Detect which cell encompasses the target text, then output its [x, y] center coordinate. 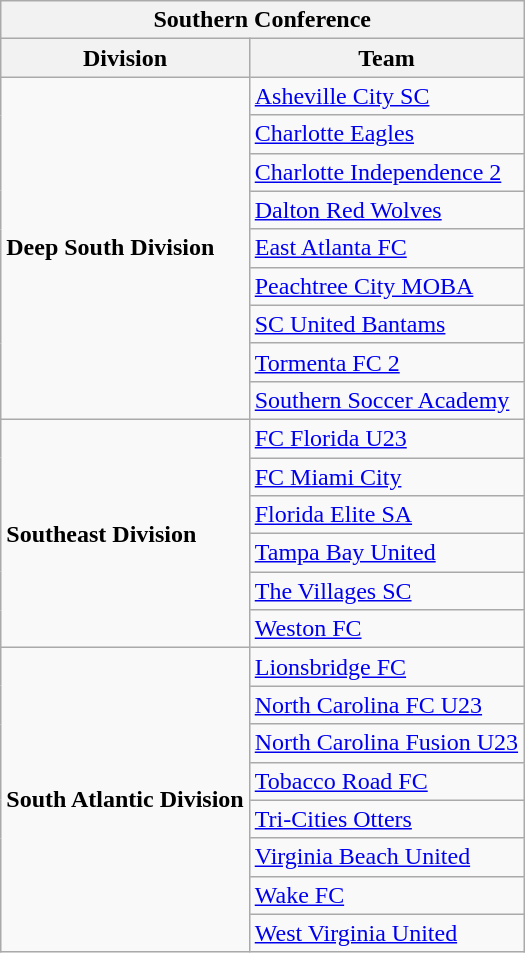
Wake FC [386, 895]
Charlotte Eagles [386, 134]
The Villages SC [386, 591]
North Carolina FC U23 [386, 705]
FC Miami City [386, 477]
Tampa Bay United [386, 553]
Tormenta FC 2 [386, 362]
Weston FC [386, 629]
Deep South Division [125, 248]
Team [386, 58]
FC Florida U23 [386, 438]
Tri-Cities Otters [386, 819]
SC United Bantams [386, 324]
West Virginia United [386, 933]
Division [125, 58]
Southeast Division [125, 533]
North Carolina Fusion U23 [386, 743]
Southern Soccer Academy [386, 400]
South Atlantic Division [125, 800]
Southern Conference [262, 20]
Dalton Red Wolves [386, 210]
East Atlanta FC [386, 248]
Tobacco Road FC [386, 781]
Florida Elite SA [386, 515]
Lionsbridge FC [386, 667]
Charlotte Independence 2 [386, 172]
Asheville City SC [386, 96]
Virginia Beach United [386, 857]
Peachtree City MOBA [386, 286]
